Scan for the cell matching the given text and deliver its (X, Y) coordinate at center. 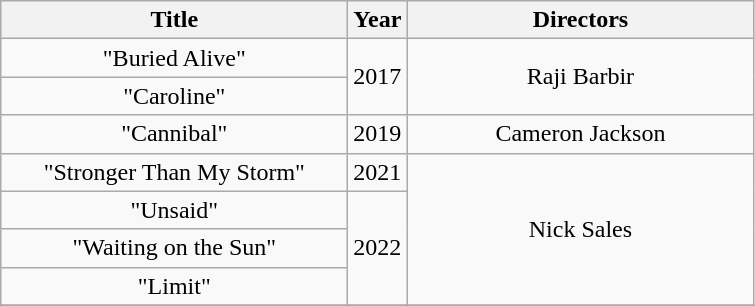
2017 (378, 77)
2021 (378, 172)
"Buried Alive" (174, 58)
Nick Sales (580, 229)
2019 (378, 134)
"Waiting on the Sun" (174, 248)
Raji Barbir (580, 77)
2022 (378, 248)
Title (174, 20)
Cameron Jackson (580, 134)
"Limit" (174, 286)
Directors (580, 20)
Year (378, 20)
"Stronger Than My Storm" (174, 172)
"Unsaid" (174, 210)
"Cannibal" (174, 134)
"Caroline" (174, 96)
